Find where the given text appears and provide that cell's center as (x, y) coordinate. 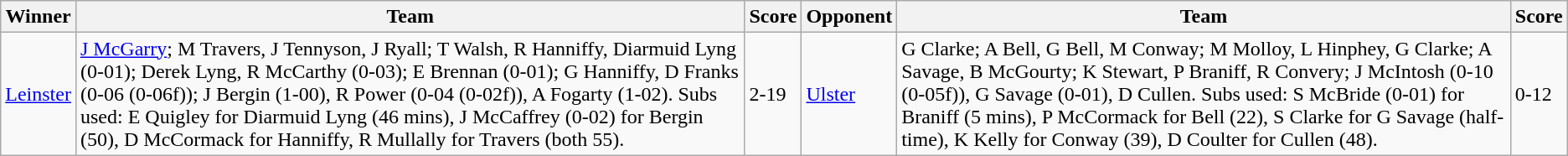
2-19 (773, 94)
Leinster (39, 94)
Opponent (849, 17)
Ulster (849, 94)
Winner (39, 17)
0-12 (1539, 94)
